Extract the [x, y] coordinate from the center of the cell holding the provided text.  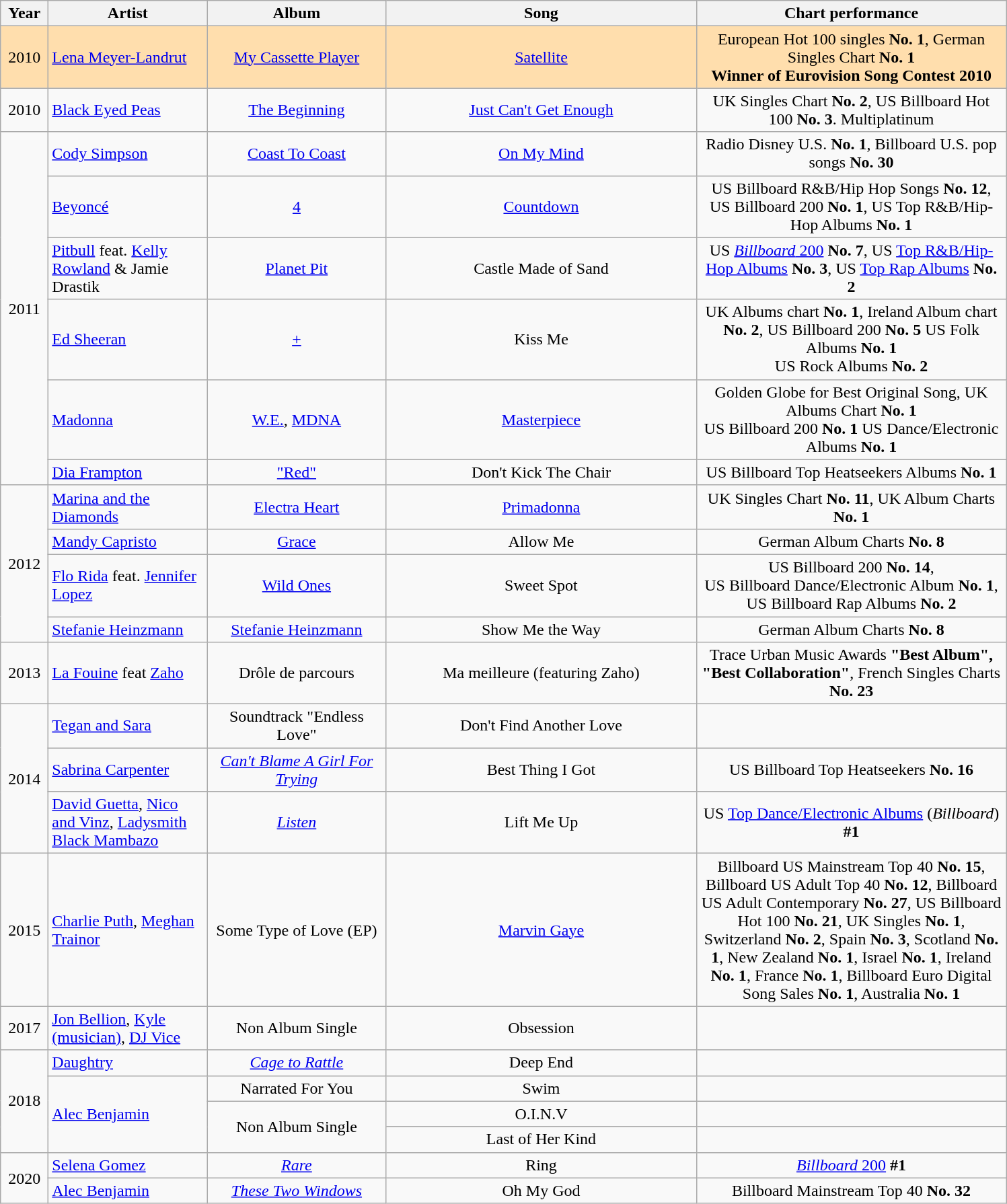
Swim [541, 1088]
Don't Find Another Love [541, 726]
Planet Pit [297, 268]
W.E., MDNA [297, 420]
Dia Frampton [128, 472]
Daughtry [128, 1063]
O.I.N.V [541, 1114]
Ma meilleure (featuring Zaho) [541, 673]
Satellite [541, 57]
Kiss Me [541, 339]
Cage to Rattle [297, 1063]
Grace [297, 541]
2014 [24, 779]
La Fouine feat Zaho [128, 673]
Billboard 200 #1 [852, 1165]
Radio Disney U.S. No. 1, Billboard U.S. pop songs No. 30 [852, 153]
Flo Rida feat. Jennifer Lopez [128, 585]
On My Mind [541, 153]
Mandy Capristo [128, 541]
Drôle de parcours [297, 673]
Listen [297, 823]
Beyoncé [128, 206]
Some Type of Love (EP) [297, 930]
US Billboard 200 No. 14,US Billboard Dance/Electronic Album No. 1, US Billboard Rap Albums No. 2 [852, 585]
Chart performance [852, 13]
These Two Windows [297, 1191]
2020 [24, 1178]
US Billboard R&B/Hip Hop Songs No. 12, US Billboard 200 No. 1, US Top R&B/Hip-Hop Albums No. 1 [852, 206]
2012 [24, 564]
Wild Ones [297, 585]
2017 [24, 1028]
Sweet Spot [541, 585]
Cody Simpson [128, 153]
Deep End [541, 1063]
Lena Meyer-Landrut [128, 57]
US Billboard 200 No. 7, US Top R&B/Hip-Hop Albums No. 3, US Top Rap Albums No. 2 [852, 268]
Countdown [541, 206]
Song [541, 13]
European Hot 100 singles No. 1, German Singles Chart No. 1 Winner of Eurovision Song Contest 2010 [852, 57]
Black Eyed Peas [128, 110]
Narrated For You [297, 1088]
Coast To Coast [297, 153]
Ring [541, 1165]
Castle Made of Sand [541, 268]
UK Singles Chart No. 11, UK Album Charts No. 1 [852, 507]
Show Me the Way [541, 629]
Ed Sheeran [128, 339]
+ [297, 339]
2015 [24, 930]
My Cassette Player [297, 57]
Oh My God [541, 1191]
Lift Me Up [541, 823]
US Top Dance/Electronic Albums (Billboard) #1 [852, 823]
Trace Urban Music Awards "Best Album", "Best Collaboration", French Singles Charts No. 23 [852, 673]
US Billboard Top Heatseekers No. 16 [852, 769]
Primadonna [541, 507]
Soundtrack "Endless Love" [297, 726]
Album [297, 13]
Pitbull feat. Kelly Rowland & Jamie Drastik [128, 268]
2013 [24, 673]
Marina and the Diamonds [128, 507]
Artist [128, 13]
Best Thing I Got [541, 769]
Madonna [128, 420]
Marvin Gaye [541, 930]
UK Albums chart No. 1, Ireland Album chart No. 2, US Billboard 200 No. 5 US Folk Albums No. 1US Rock Albums No. 2 [852, 339]
Golden Globe for Best Original Song, UK Albums Chart No. 1US Billboard 200 No. 1 US Dance/Electronic Albums No. 1 [852, 420]
4 [297, 206]
Electra Heart [297, 507]
Don't Kick The Chair [541, 472]
Selena Gomez [128, 1165]
Jon Bellion, Kyle (musician), DJ Vice [128, 1028]
2018 [24, 1101]
UK Singles Chart No. 2, US Billboard Hot 100 No. 3. Multiplatinum [852, 110]
Rare [297, 1165]
Obsession [541, 1028]
The Beginning [297, 110]
Charlie Puth, Meghan Trainor [128, 930]
Year [24, 13]
"Red" [297, 472]
David Guetta, Nico and Vinz, Ladysmith Black Mambazo [128, 823]
Tegan and Sara [128, 726]
Just Can't Get Enough [541, 110]
US Billboard Top Heatseekers Albums No. 1 [852, 472]
Can't Blame A Girl For Trying [297, 769]
Allow Me [541, 541]
Last of Her Kind [541, 1139]
Billboard Mainstream Top 40 No. 32 [852, 1191]
Masterpiece [541, 420]
2011 [24, 308]
Sabrina Carpenter [128, 769]
